Search for the cell housing the specified text and yield its [x, y] center coordinate. 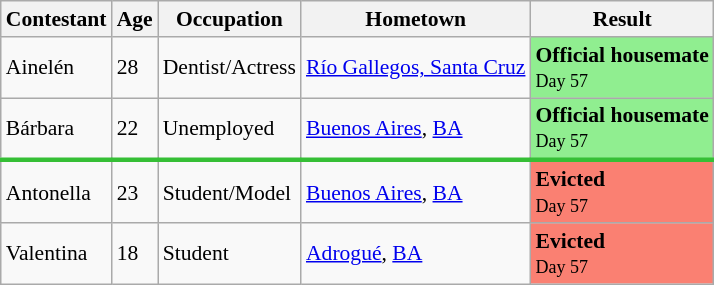
28 [135, 68]
18 [135, 254]
Student [230, 254]
Valentina [56, 254]
Antonella [56, 192]
Occupation [230, 19]
Bárbara [56, 130]
Hometown [416, 19]
Age [135, 19]
Río Gallegos, Santa Cruz [416, 68]
Unemployed [230, 130]
Ainelén [56, 68]
22 [135, 130]
Result [622, 19]
Contestant [56, 19]
23 [135, 192]
Student/Model [230, 192]
Adrogué, BA [416, 254]
Dentist/Actress [230, 68]
